Extract the [X, Y] coordinate from the center of the cell holding the provided text.  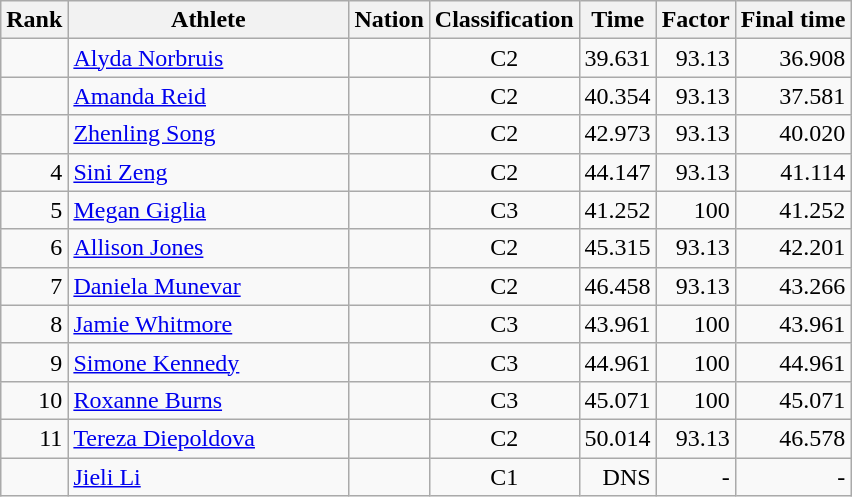
50.014 [618, 438]
Alyda Norbruis [208, 58]
42.973 [618, 134]
37.581 [793, 96]
Allison Jones [208, 248]
Megan Giglia [208, 210]
DNS [618, 477]
Amanda Reid [208, 96]
Daniela Munevar [208, 286]
Jamie Whitmore [208, 324]
Jieli Li [208, 477]
Nation [389, 20]
42.201 [793, 248]
9 [34, 362]
36.908 [793, 58]
Roxanne Burns [208, 400]
11 [34, 438]
46.578 [793, 438]
4 [34, 172]
39.631 [618, 58]
8 [34, 324]
46.458 [618, 286]
Zhenling Song [208, 134]
Simone Kennedy [208, 362]
Factor [696, 20]
6 [34, 248]
5 [34, 210]
40.020 [793, 134]
Time [618, 20]
Tereza Diepoldova [208, 438]
41.114 [793, 172]
Final time [793, 20]
Classification [504, 20]
Sini Zeng [208, 172]
C1 [504, 477]
44.147 [618, 172]
10 [34, 400]
43.266 [793, 286]
45.315 [618, 248]
Athlete [208, 20]
Rank [34, 20]
7 [34, 286]
40.354 [618, 96]
